Search for the cell housing the specified text and yield its (X, Y) center coordinate. 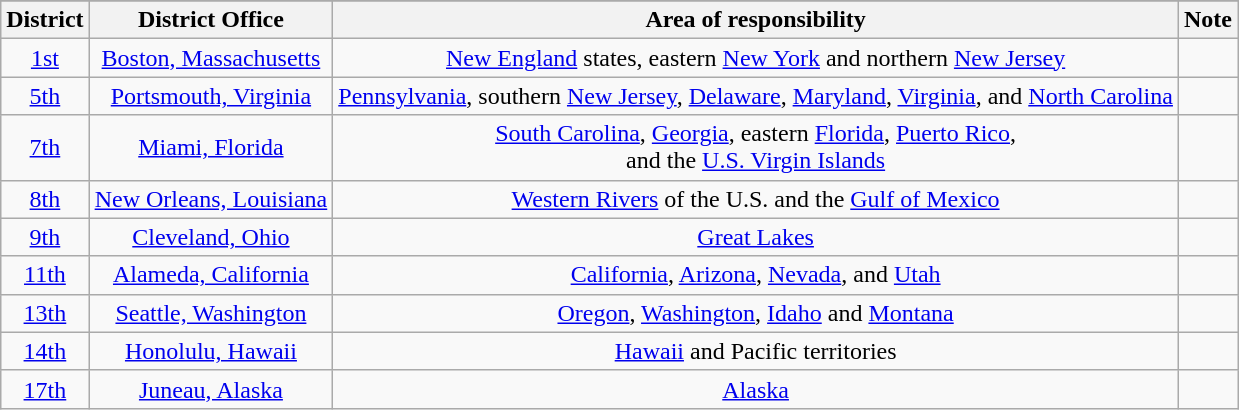
District (45, 20)
14th (45, 351)
Oregon, Washington, Idaho and Montana (756, 313)
Hawaii and Pacific territories (756, 351)
17th (45, 389)
New England states, eastern New York and northern New Jersey (756, 58)
Note (1208, 20)
11th (45, 275)
Alameda, California (211, 275)
District Office (211, 20)
8th (45, 199)
Portsmouth, Virginia (211, 96)
Great Lakes (756, 237)
Boston, Massachusetts (211, 58)
South Carolina, Georgia, eastern Florida, Puerto Rico, and the U.S. Virgin Islands (756, 148)
Area of responsibility (756, 20)
Honolulu, Hawaii (211, 351)
California, Arizona, Nevada, and Utah (756, 275)
1st (45, 58)
New Orleans, Louisiana (211, 199)
Cleveland, Ohio (211, 237)
Western Rivers of the U.S. and the Gulf of Mexico (756, 199)
7th (45, 148)
Juneau, Alaska (211, 389)
Pennsylvania, southern New Jersey, Delaware, Maryland, Virginia, and North Carolina (756, 96)
13th (45, 313)
5th (45, 96)
Seattle, Washington (211, 313)
9th (45, 237)
Alaska (756, 389)
Miami, Florida (211, 148)
